Detect which cell encompasses the target text, then output its (X, Y) center coordinate. 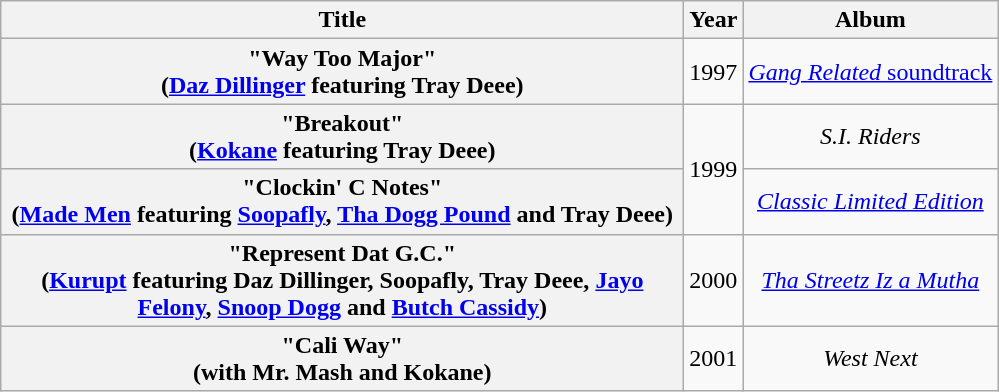
West Next (870, 358)
S.I. Riders (870, 136)
Title (342, 20)
"Represent Dat G.C."(Kurupt featuring Daz Dillinger, Soopafly, Tray Deee, Jayo Felony, Snoop Dogg and Butch Cassidy) (342, 280)
1999 (714, 169)
Tha Streetz Iz a Mutha (870, 280)
Album (870, 20)
Classic Limited Edition (870, 202)
2000 (714, 280)
1997 (714, 72)
Year (714, 20)
2001 (714, 358)
"Cali Way"(with Mr. Mash and Kokane) (342, 358)
Gang Related soundtrack (870, 72)
"Clockin' C Notes"(Made Men featuring Soopafly, Tha Dogg Pound and Tray Deee) (342, 202)
"Breakout"(Kokane featuring Tray Deee) (342, 136)
"Way Too Major"(Daz Dillinger featuring Tray Deee) (342, 72)
